Detect which cell encompasses the target text, then output its [X, Y] center coordinate. 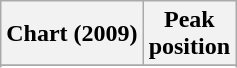
Peakposition [189, 34]
Chart (2009) [72, 34]
